Identify which cell holds the provided text, then report its (x, y) central coordinate. 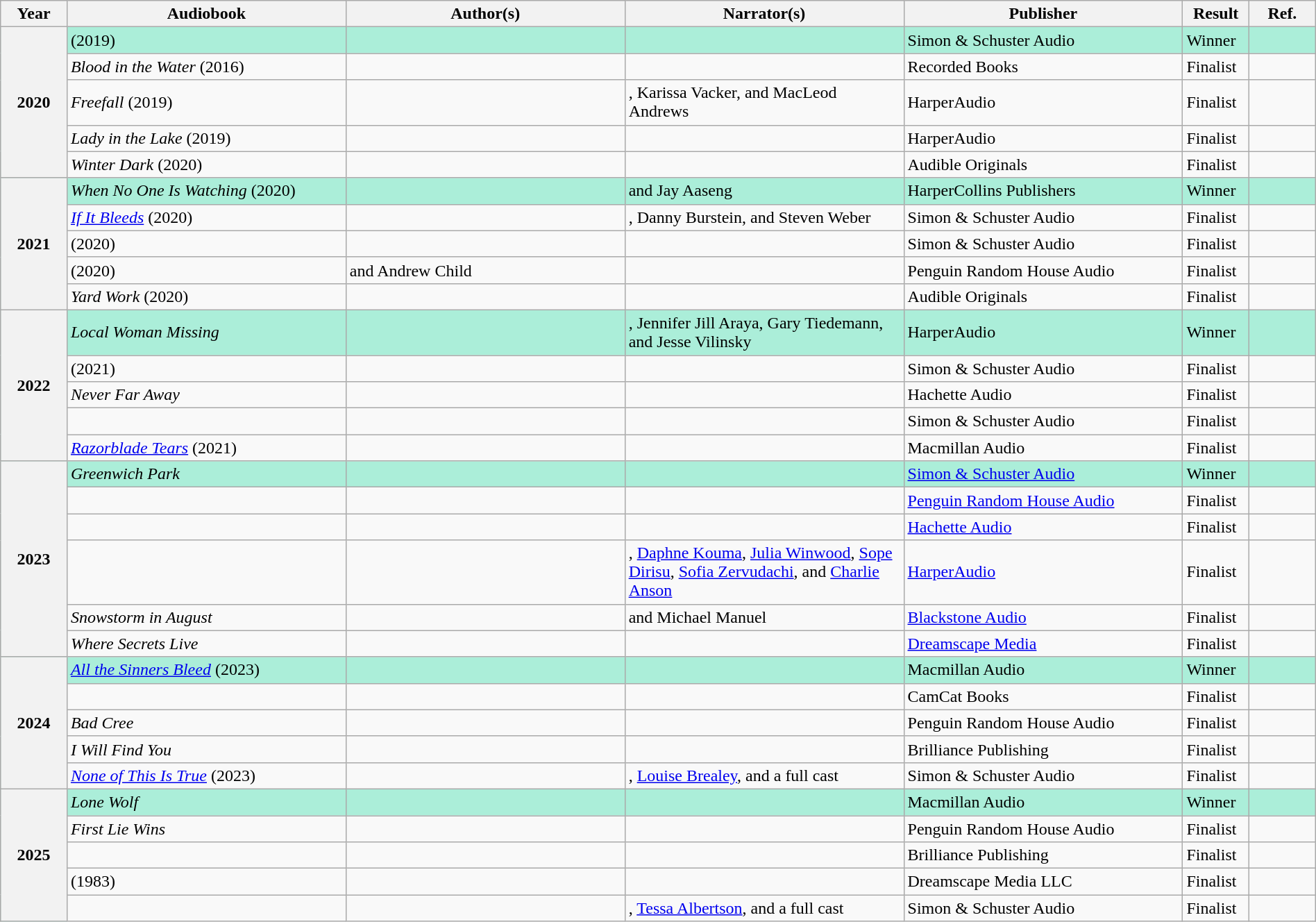
, Daphne Kouma, Julia Winwood, Sope Dirisu, Sofia Zervudachi, and Charlie Anson (764, 572)
Year (34, 14)
, Karissa Vacker, and MacLeod Andrews (764, 103)
Never Far Away (206, 395)
Greenwich Park (206, 474)
Publisher (1043, 14)
Blood in the Water (2016) (206, 67)
Razorblade Tears (2021) (206, 448)
Freefall (2019) (206, 103)
2025 (34, 855)
Bad Cree (206, 723)
2022 (34, 385)
Result (1216, 14)
Author(s) (485, 14)
First Lie Wins (206, 828)
Winter Dark (2020) (206, 165)
Blackstone Audio (1043, 617)
and Andrew Child (485, 270)
Lone Wolf (206, 802)
CamCat Books (1043, 696)
Dreamscape Media (1043, 644)
Recorded Books (1043, 67)
(1983) (206, 882)
, Jennifer Jill Araya, Gary Tiedemann, and Jesse Vilinsky (764, 332)
Yard Work (2020) (206, 296)
, Tessa Albertson, and a full cast (764, 908)
Where Secrets Live (206, 644)
Dreamscape Media LLC (1043, 882)
2024 (34, 723)
If It Bleeds (2020) (206, 217)
Lady in the Lake (2019) (206, 138)
2020 (34, 103)
(2021) (206, 369)
Narrator(s) (764, 14)
Snowstorm in August (206, 617)
(2019) (206, 40)
I Will Find You (206, 749)
Ref. (1283, 14)
and Michael Manuel (764, 617)
2023 (34, 559)
None of This Is True (2023) (206, 776)
All the Sinners Bleed (2023) (206, 670)
When No One Is Watching (2020) (206, 191)
, Louise Brealey, and a full cast (764, 776)
, Danny Burstein, and Steven Weber (764, 217)
HarperCollins Publishers (1043, 191)
and Jay Aaseng (764, 191)
Local Woman Missing (206, 332)
2021 (34, 244)
Audiobook (206, 14)
